Pinpoint the cell where the given text exists, returning its [x, y] midpoint coordinate. 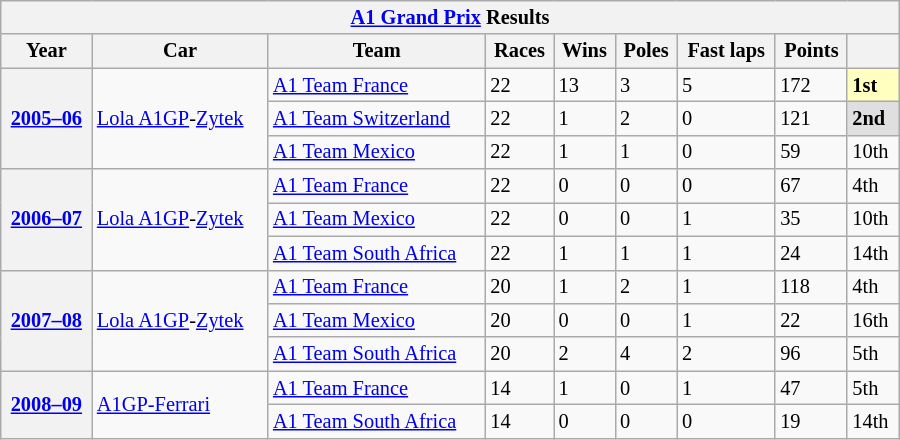
121 [811, 118]
Car [180, 51]
Points [811, 51]
A1GP-Ferrari [180, 404]
47 [811, 388]
1st [873, 85]
5 [726, 85]
Races [519, 51]
172 [811, 85]
2nd [873, 118]
Team [376, 51]
4 [646, 354]
13 [585, 85]
2007–08 [46, 320]
118 [811, 287]
19 [811, 421]
Year [46, 51]
59 [811, 152]
3 [646, 85]
2006–07 [46, 220]
16th [873, 320]
35 [811, 219]
96 [811, 354]
A1 Grand Prix Results [450, 17]
A1 Team Switzerland [376, 118]
67 [811, 186]
24 [811, 253]
2005–06 [46, 118]
Fast laps [726, 51]
Wins [585, 51]
2008–09 [46, 404]
Poles [646, 51]
